Find where the given text appears and provide that cell's center as (x, y) coordinate. 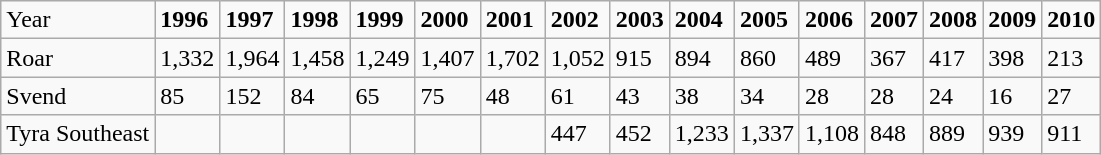
75 (448, 96)
452 (640, 134)
860 (766, 58)
Tyra Southeast (78, 134)
43 (640, 96)
1,458 (318, 58)
85 (188, 96)
398 (1012, 58)
2001 (512, 20)
1999 (382, 20)
2006 (832, 20)
Year (78, 20)
2010 (1072, 20)
1,108 (832, 134)
16 (1012, 96)
1,337 (766, 134)
27 (1072, 96)
1,964 (252, 58)
Roar (78, 58)
417 (954, 58)
213 (1072, 58)
84 (318, 96)
2002 (578, 20)
894 (702, 58)
915 (640, 58)
48 (512, 96)
2003 (640, 20)
Svend (78, 96)
24 (954, 96)
1,332 (188, 58)
2004 (702, 20)
2005 (766, 20)
2007 (894, 20)
152 (252, 96)
1,233 (702, 134)
889 (954, 134)
2008 (954, 20)
1,052 (578, 58)
447 (578, 134)
2009 (1012, 20)
65 (382, 96)
1997 (252, 20)
2000 (448, 20)
489 (832, 58)
38 (702, 96)
1,702 (512, 58)
939 (1012, 134)
61 (578, 96)
911 (1072, 134)
1996 (188, 20)
1,249 (382, 58)
1998 (318, 20)
34 (766, 96)
1,407 (448, 58)
367 (894, 58)
848 (894, 134)
